Locate the cell with the specified text and output its (X, Y) center coordinate. 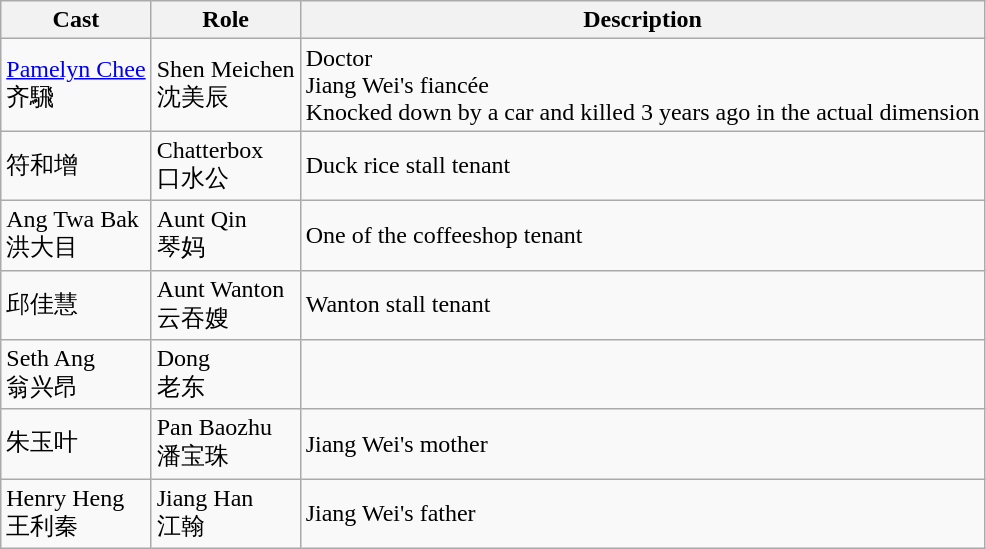
Duck rice stall tenant (642, 166)
Description (642, 20)
符和增 (76, 166)
Shen Meichen 沈美辰 (226, 85)
Jiang Wei's mother (642, 444)
邱佳慧 (76, 305)
Pan Baozhu 潘宝珠 (226, 444)
Jiang Wei's father (642, 514)
Dong 老东 (226, 375)
Pamelyn Chee 齐騛 (76, 85)
Jiang Han 江翰 (226, 514)
Chatterbox 口水公 (226, 166)
One of the coffeeshop tenant (642, 235)
Wanton stall tenant (642, 305)
Aunt Wanton 云吞嫂 (226, 305)
Seth Ang 翁兴昂 (76, 375)
Henry Heng 王利秦 (76, 514)
Cast (76, 20)
Role (226, 20)
朱玉叶 (76, 444)
Ang Twa Bak 洪大目 (76, 235)
Aunt Qin 琴妈 (226, 235)
Doctor Jiang Wei's fiancée Knocked down by a car and killed 3 years ago in the actual dimension (642, 85)
